Search for the cell housing the specified text and yield its [x, y] center coordinate. 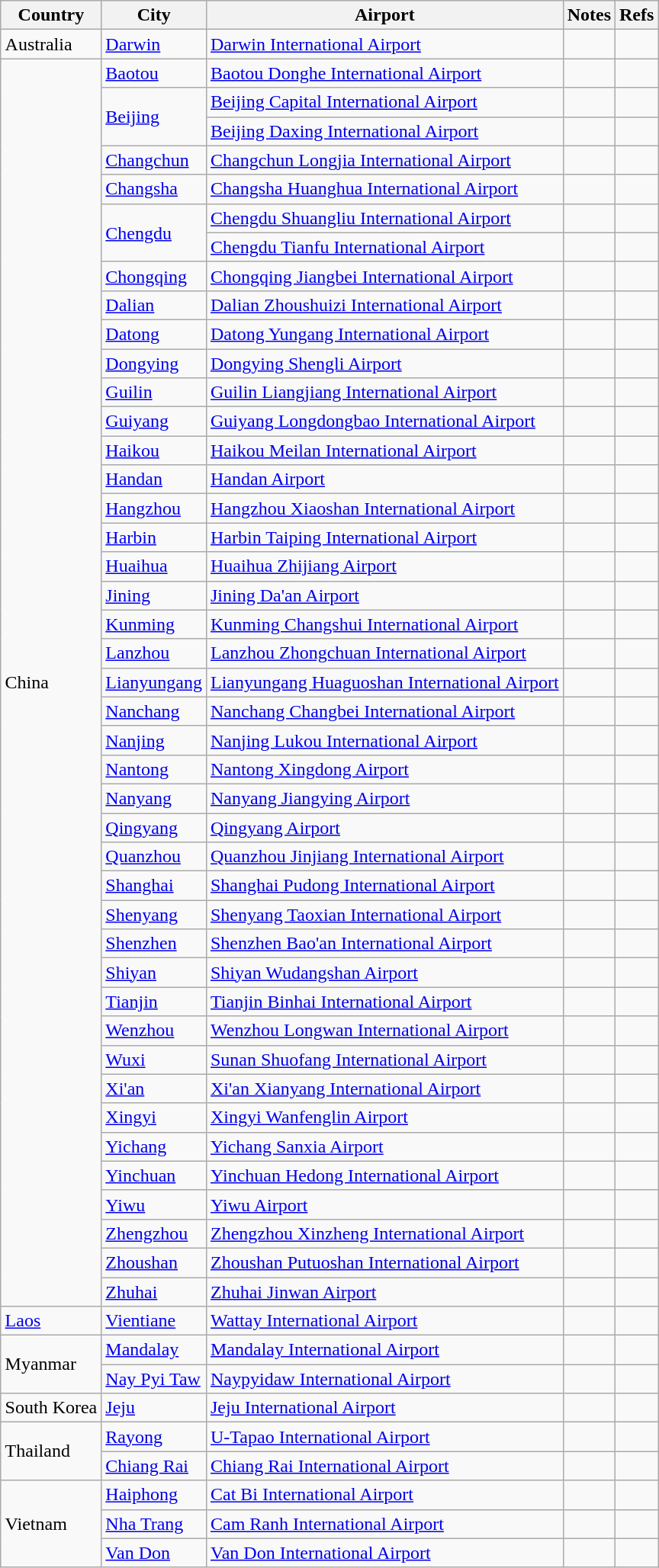
Datong [154, 334]
Qingyang [154, 827]
Zhengzhou Xinzheng International Airport [384, 1233]
Van Don [154, 1553]
Van Don International Airport [384, 1553]
Shiyan [154, 973]
Guiyang Longdongbao International Airport [384, 422]
Rayong [154, 1437]
Nanchang [154, 711]
China [51, 683]
Mandalay [154, 1350]
Changsha Huanghua International Airport [384, 189]
Lanzhou [154, 653]
City [154, 15]
Zhengzhou [154, 1233]
Haiphong [154, 1495]
Beijing Daxing International Airport [384, 131]
Dalian Zhoushuizi International Airport [384, 305]
Australia [51, 44]
Shanghai [154, 886]
Huaihua Zhijiang Airport [384, 566]
Qingyang Airport [384, 827]
Yinchuan [154, 1175]
Mandalay International Airport [384, 1350]
Darwin [154, 44]
Nanjing [154, 740]
Laos [51, 1321]
Kunming [154, 624]
Refs [637, 15]
Changsha [154, 189]
Baotou [154, 73]
Xi'an Xianyang International Airport [384, 1089]
Yiwu [154, 1204]
Nantong Xingdong Airport [384, 769]
Nantong [154, 769]
Jining [154, 595]
Handan [154, 479]
Shiyan Wudangshan Airport [384, 973]
Yichang Sanxia Airport [384, 1146]
Dongying Shengli Airport [384, 364]
Yiwu Airport [384, 1204]
Nanchang Changbei International Airport [384, 711]
Lianyungang Huaguoshan International Airport [384, 682]
Shenzhen [154, 944]
Country [51, 15]
U-Tapao International Airport [384, 1437]
Zhoushan Putuoshan International Airport [384, 1262]
Jeju [154, 1408]
Haikou Meilan International Airport [384, 451]
Cat Bi International Airport [384, 1495]
Zhoushan [154, 1262]
Chongqing Jiangbei International Airport [384, 276]
South Korea [51, 1408]
Guiyang [154, 422]
Hangzhou [154, 508]
Sunan Shuofang International Airport [384, 1060]
Xingyi Wanfenglin Airport [384, 1117]
Airport [384, 15]
Harbin [154, 537]
Naypyidaw International Airport [384, 1379]
Vientiane [154, 1321]
Guilin [154, 393]
Chengdu [154, 232]
Xingyi [154, 1117]
Zhuhai Jinwan Airport [384, 1292]
Kunming Changshui International Airport [384, 624]
Huaihua [154, 566]
Nay Pyi Taw [154, 1379]
Jining Da'an Airport [384, 595]
Chiang Rai [154, 1466]
Changchun [154, 160]
Hangzhou Xiaoshan International Airport [384, 508]
Myanmar [51, 1364]
Quanzhou Jinjiang International Airport [384, 857]
Tianjin Binhai International Airport [384, 1002]
Yinchuan Hedong International Airport [384, 1175]
Handan Airport [384, 479]
Beijing Capital International Airport [384, 102]
Wenzhou Longwan International Airport [384, 1031]
Zhuhai [154, 1292]
Shenyang [154, 915]
Chongqing [154, 276]
Lianyungang [154, 682]
Cam Ranh International Airport [384, 1524]
Chengdu Shuangliu International Airport [384, 218]
Datong Yungang International Airport [384, 334]
Quanzhou [154, 857]
Beijing [154, 117]
Shenzhen Bao'an International Airport [384, 944]
Nanyang Jiangying Airport [384, 798]
Dalian [154, 305]
Wuxi [154, 1060]
Chiang Rai International Airport [384, 1466]
Shanghai Pudong International Airport [384, 886]
Haikou [154, 451]
Shenyang Taoxian International Airport [384, 915]
Xi'an [154, 1089]
Jeju International Airport [384, 1408]
Wattay International Airport [384, 1321]
Harbin Taiping International Airport [384, 537]
Wenzhou [154, 1031]
Changchun Longjia International Airport [384, 160]
Lanzhou Zhongchuan International Airport [384, 653]
Chengdu Tianfu International Airport [384, 247]
Vietnam [51, 1524]
Baotou Donghe International Airport [384, 73]
Notes [589, 15]
Yichang [154, 1146]
Tianjin [154, 1002]
Guilin Liangjiang International Airport [384, 393]
Thailand [51, 1451]
Nanyang [154, 798]
Dongying [154, 364]
Nanjing Lukou International Airport [384, 740]
Nha Trang [154, 1524]
Darwin International Airport [384, 44]
